Locate the cell with the specified text and output its [x, y] center coordinate. 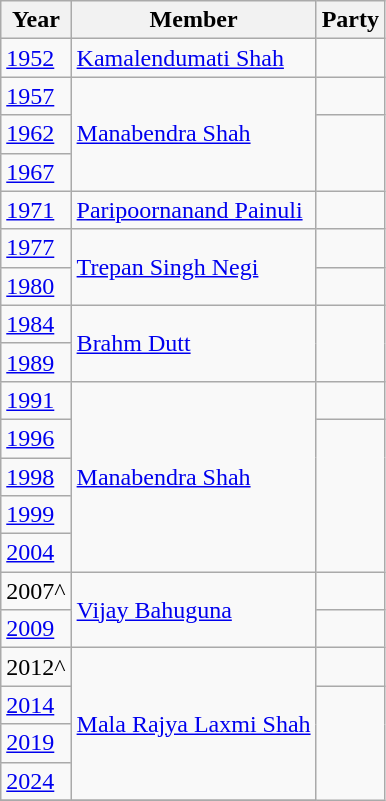
Mala Rajya Laxmi Shah [194, 724]
1998 [36, 477]
2014 [36, 705]
2019 [36, 743]
1984 [36, 324]
Vijay Bahuguna [194, 610]
1971 [36, 210]
1996 [36, 438]
Paripoornanand Painuli [194, 210]
2024 [36, 781]
1991 [36, 400]
1967 [36, 172]
2007^ [36, 591]
Kamalendumati Shah [194, 58]
Trepan Singh Negi [194, 267]
2009 [36, 629]
2004 [36, 553]
1980 [36, 286]
1977 [36, 248]
2012^ [36, 667]
1957 [36, 96]
Party [350, 20]
1989 [36, 362]
1999 [36, 515]
Year [36, 20]
1962 [36, 134]
Brahm Dutt [194, 343]
1952 [36, 58]
Member [194, 20]
